Search for the cell housing the specified text and yield its [x, y] center coordinate. 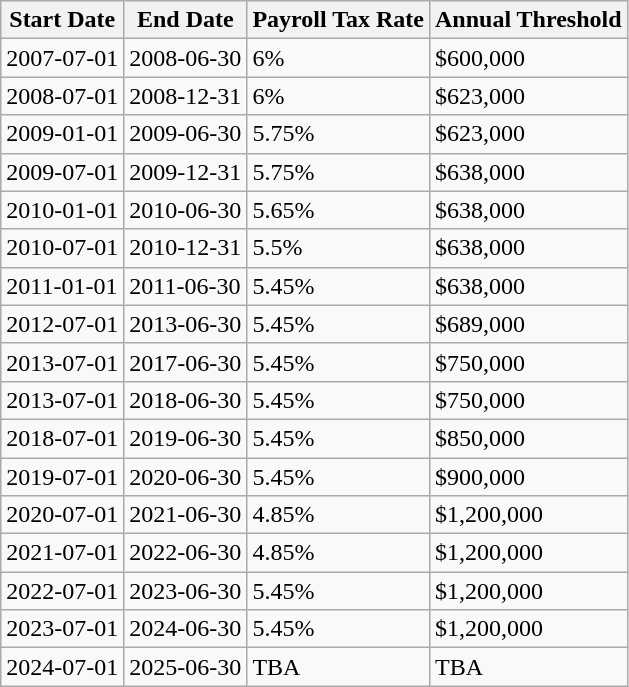
2018-06-30 [186, 400]
2025-06-30 [186, 667]
2009-01-01 [62, 134]
2020-06-30 [186, 477]
5.65% [338, 210]
2011-01-01 [62, 286]
2009-07-01 [62, 172]
2022-07-01 [62, 591]
2008-07-01 [62, 96]
$600,000 [528, 58]
2012-07-01 [62, 324]
2022-06-30 [186, 553]
2019-06-30 [186, 438]
2010-12-31 [186, 248]
2010-01-01 [62, 210]
Start Date [62, 20]
2010-07-01 [62, 248]
2009-12-31 [186, 172]
$689,000 [528, 324]
2017-06-30 [186, 362]
2010-06-30 [186, 210]
Annual Threshold [528, 20]
2019-07-01 [62, 477]
End Date [186, 20]
2020-07-01 [62, 515]
2008-06-30 [186, 58]
2009-06-30 [186, 134]
2023-07-01 [62, 629]
2021-07-01 [62, 553]
2024-06-30 [186, 629]
5.5% [338, 248]
2024-07-01 [62, 667]
2008-12-31 [186, 96]
2007-07-01 [62, 58]
$900,000 [528, 477]
2023-06-30 [186, 591]
2013-06-30 [186, 324]
Payroll Tax Rate [338, 20]
2018-07-01 [62, 438]
2011-06-30 [186, 286]
$850,000 [528, 438]
2021-06-30 [186, 515]
